Scan for the cell matching the given text and deliver its [x, y] coordinate at center. 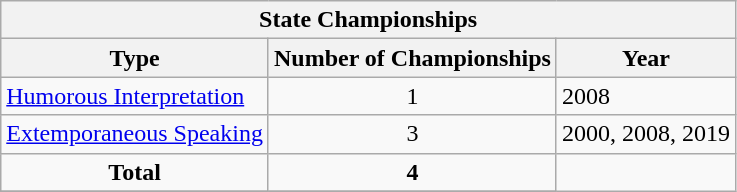
Extemporaneous Speaking [135, 134]
State Championships [368, 20]
2008 [646, 96]
Total [135, 172]
Year [646, 58]
1 [412, 96]
Humorous Interpretation [135, 96]
Number of Championships [412, 58]
3 [412, 134]
Type [135, 58]
2000, 2008, 2019 [646, 134]
4 [412, 172]
